Scan for the cell matching the given text and deliver its (X, Y) coordinate at center. 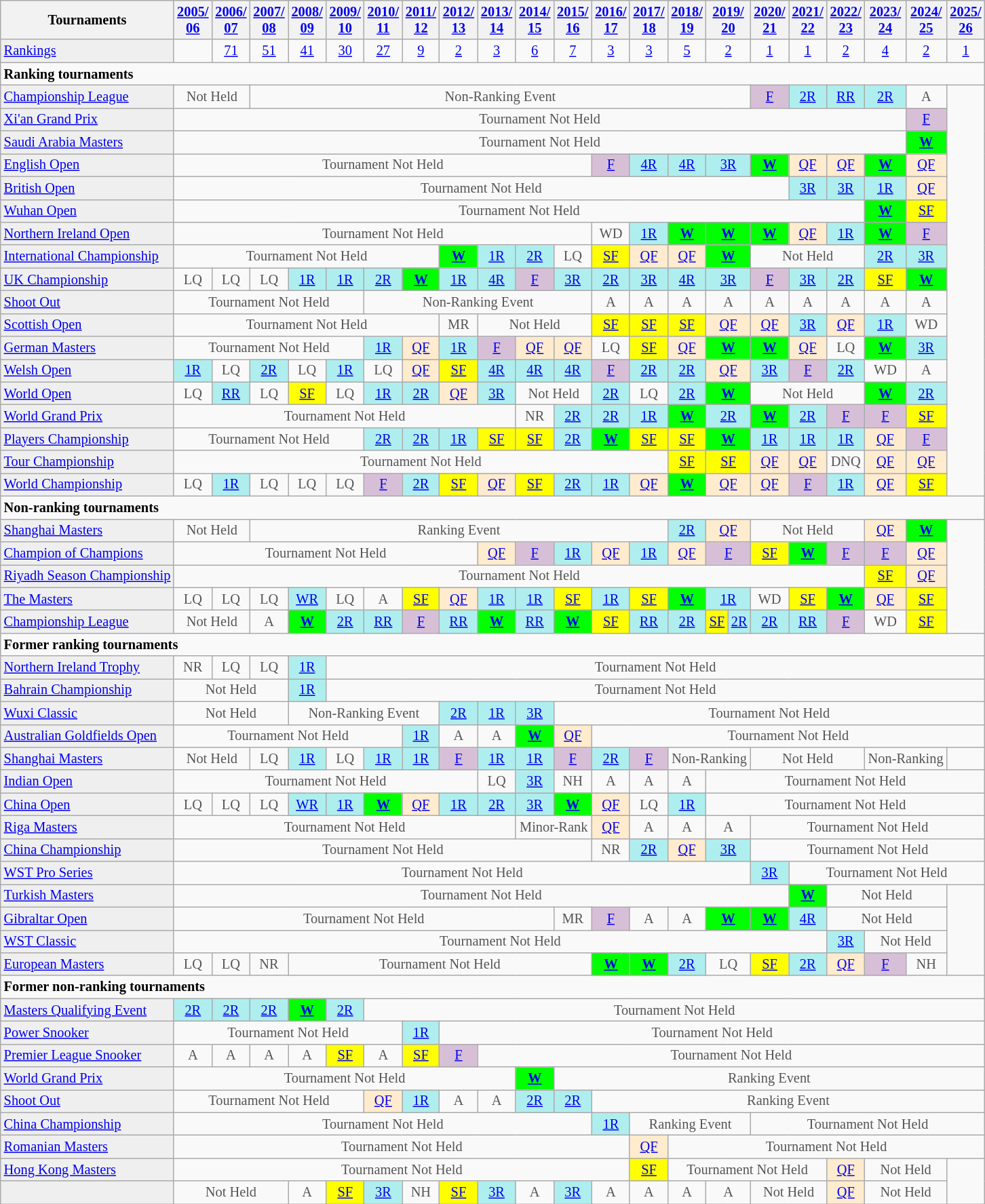
2009/10 (345, 20)
2012/13 (459, 20)
The Masters (87, 599)
Saudi Arabia Masters (87, 142)
WST Pro Series (87, 873)
Ranking tournaments (493, 74)
Premier League Snooker (87, 1055)
English Open (87, 165)
2017/18 (649, 20)
Turkish Masters (87, 895)
2008/09 (307, 20)
41 (307, 51)
9 (421, 51)
Xi'an Grand Prix (87, 119)
Romanian Masters (87, 1147)
Masters Qualifying Event (87, 1010)
2020/21 (769, 20)
5 (687, 51)
Tournaments (87, 20)
4 (885, 51)
Champion of Champions (87, 553)
Riga Masters (87, 827)
2015/16 (573, 20)
WST Classic (87, 941)
Riyadh Season Championship (87, 576)
2018/19 (687, 20)
Non-ranking tournaments (493, 507)
51 (269, 51)
Welsh Open (87, 370)
China Open (87, 804)
British Open (87, 188)
World Championship (87, 484)
UK Championship (87, 279)
Wuhan Open (87, 211)
Northern Ireland Open (87, 233)
Scottish Open (87, 325)
Wuxi Classic (87, 713)
International Championship (87, 256)
2022/23 (846, 20)
2010/11 (383, 20)
2021/22 (808, 20)
2019/20 (729, 20)
Indian Open (87, 781)
2024/25 (926, 20)
Minor-Rank (554, 827)
Former non-ranking tournaments (493, 987)
2013/14 (497, 20)
2023/24 (885, 20)
German Masters (87, 348)
27 (383, 51)
Power Snooker (87, 1032)
71 (231, 51)
2005/06 (193, 20)
2016/17 (611, 20)
7 (573, 51)
Hong Kong Masters (87, 1169)
Rankings (87, 51)
Gibraltar Open (87, 918)
Tour Championship (87, 462)
European Masters (87, 964)
Australian Goldfields Open (87, 736)
DNQ (846, 462)
Northern Ireland Trophy (87, 667)
6 (535, 51)
Bahrain Championship (87, 690)
Former ranking tournaments (493, 644)
2006/07 (231, 20)
2011/12 (421, 20)
2014/15 (535, 20)
2025/26 (965, 20)
Players Championship (87, 439)
2007/08 (269, 20)
30 (345, 51)
World Open (87, 393)
